Find where the given text appears and provide that cell's center as (x, y) coordinate. 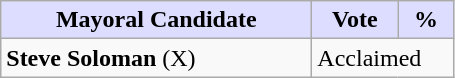
Mayoral Candidate (156, 20)
% (426, 20)
Steve Soloman (X) (156, 58)
Acclaimed (383, 58)
Vote (355, 20)
